Extract the [X, Y] coordinate from the center of the cell holding the provided text.  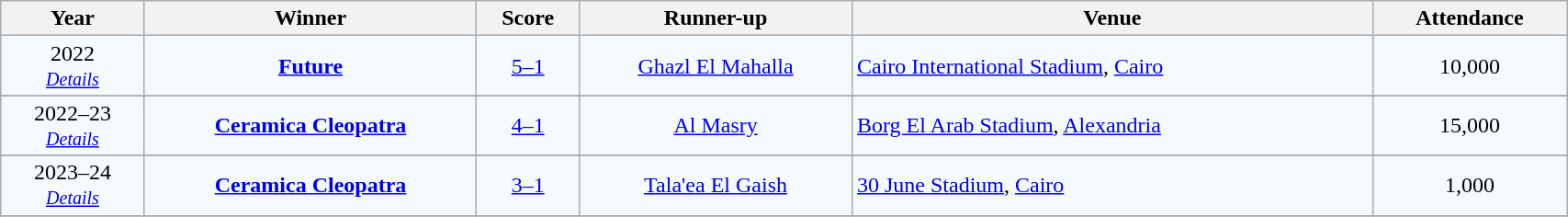
Cairo International Stadium, Cairo [1111, 66]
2022Details [73, 66]
15,000 [1470, 125]
30 June Stadium, Cairo [1111, 186]
4–1 [528, 125]
Borg El Arab Stadium, Alexandria [1111, 125]
2022–23Details [73, 125]
2023–24Details [73, 186]
Score [528, 18]
10,000 [1470, 66]
Runner-up [716, 18]
3–1 [528, 186]
Venue [1111, 18]
Year [73, 18]
Ghazl El Mahalla [716, 66]
5–1 [528, 66]
Winner [310, 18]
Attendance [1470, 18]
Al Masry [716, 125]
Future [310, 66]
Tala'ea El Gaish [716, 186]
1,000 [1470, 186]
